For the text-containing cell, return its midpoint in [X, Y] coordinate format. 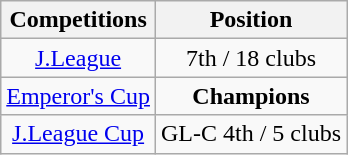
Competitions [78, 20]
J.League [78, 58]
Emperor's Cup [78, 96]
Champions [250, 96]
J.League Cup [78, 134]
7th / 18 clubs [250, 58]
Position [250, 20]
GL-C 4th / 5 clubs [250, 134]
